Pinpoint the cell where the given text exists, returning its [x, y] midpoint coordinate. 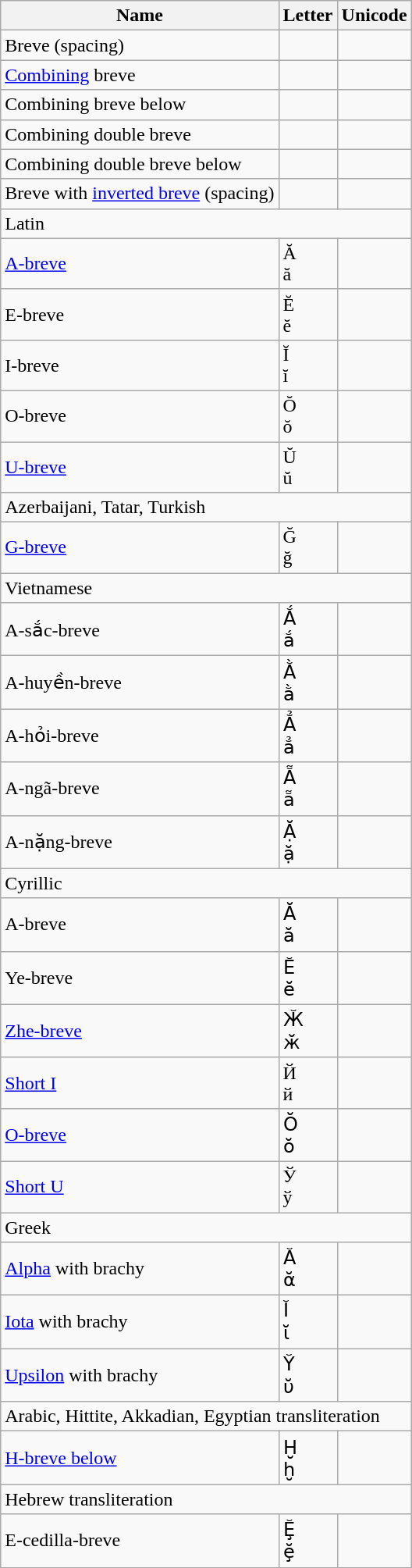
A-sắc-breve [140, 629]
E-cedilla-breve [140, 1541]
I-breve [140, 365]
Ằằ [307, 682]
A-nặng-breve [140, 842]
E-breve [140, 314]
Letter [307, 16]
Alpha with brachy [140, 1269]
Ắắ [307, 629]
Ḝḝ [307, 1541]
Greek [206, 1227]
Ye-breve [140, 978]
Breve with inverted breve (spacing) [140, 194]
Ӗӗ [307, 978]
Йй [307, 1082]
Ӂӂ [307, 1031]
О̆о̆ [307, 1135]
Ăă [307, 264]
Short I [140, 1082]
Ŏŏ [307, 415]
Cyrillic [206, 883]
Azerbaijani, Tatar, Turkish [206, 508]
Arabic, Hittite, Akkadian, Egyptian transliteration [206, 1417]
Combining double breve [140, 134]
Ӑӑ [307, 925]
Combining double breve below [140, 164]
Ĭĭ [307, 365]
Ĕĕ [307, 314]
A-huyền-breve [140, 682]
Zhe-breve [140, 1031]
Combining breve below [140, 105]
Breve (spacing) [140, 45]
A-hỏi-breve [140, 736]
Ḫḫ [307, 1458]
Ẵẵ [307, 789]
Ῐῐ [307, 1322]
Combining breve [140, 75]
Ặặ [307, 842]
Name [140, 16]
Iota with brachy [140, 1322]
Ўў [307, 1187]
G-breve [140, 548]
Ŭŭ [307, 467]
U-breve [140, 467]
Ğğ [307, 548]
Short U [140, 1187]
Vietnamese [206, 588]
Ῠῠ [307, 1375]
Ᾰᾰ [307, 1269]
Hebrew transliteration [206, 1499]
A-ngã-breve [140, 789]
H-breve below [140, 1458]
Upsilon with brachy [140, 1375]
Latin [206, 223]
Ẳẳ [307, 736]
Unicode [375, 16]
